From the cell containing the given text, extract its center point as (X, Y) coordinate. 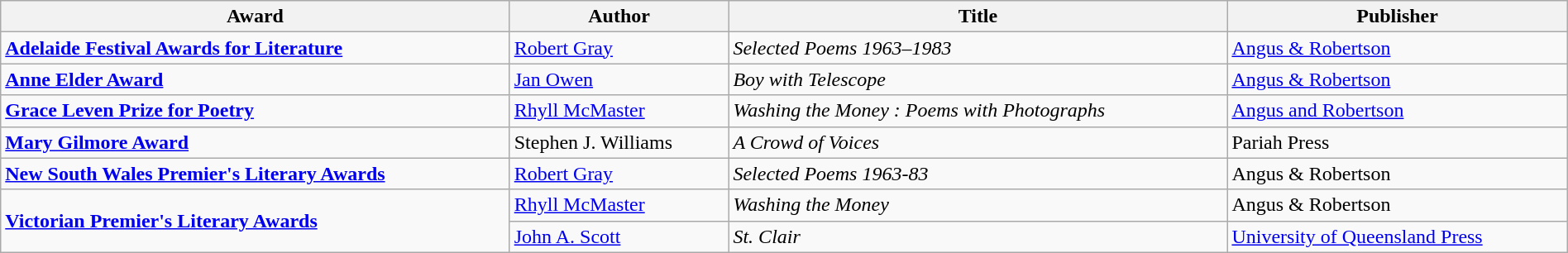
Title (978, 17)
Washing the Money (978, 205)
Jan Owen (619, 79)
Author (619, 17)
New South Wales Premier's Literary Awards (255, 174)
Washing the Money : Poems with Photographs (978, 111)
Victorian Premier's Literary Awards (255, 221)
Mary Gilmore Award (255, 142)
A Crowd of Voices (978, 142)
Grace Leven Prize for Poetry (255, 111)
Angus and Robertson (1398, 111)
John A. Scott (619, 236)
Publisher (1398, 17)
Boy with Telescope (978, 79)
Selected Poems 1963-83 (978, 174)
Award (255, 17)
Pariah Press (1398, 142)
Selected Poems 1963–1983 (978, 48)
University of Queensland Press (1398, 236)
Anne Elder Award (255, 79)
St. Clair (978, 236)
Stephen J. Williams (619, 142)
Adelaide Festival Awards for Literature (255, 48)
